Extract the [X, Y] coordinate from the center of the cell holding the provided text.  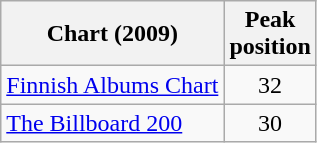
30 [270, 123]
Finnish Albums Chart [112, 85]
Peakposition [270, 34]
32 [270, 85]
The Billboard 200 [112, 123]
Chart (2009) [112, 34]
